Provide the (X, Y) coordinate of the cell's center where the given text is located.  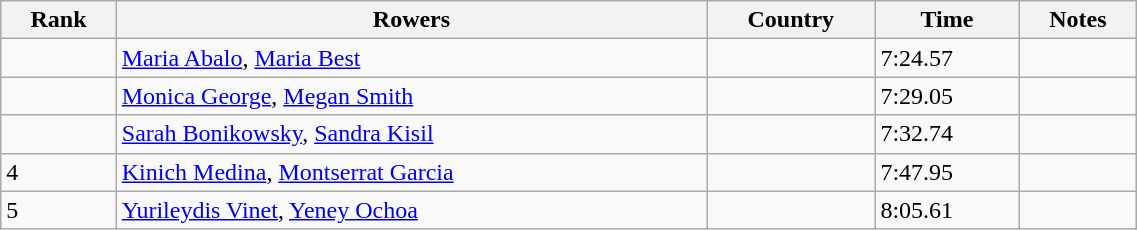
Time (947, 20)
Notes (1078, 20)
7:32.74 (947, 134)
5 (59, 210)
Country (791, 20)
Kinich Medina, Montserrat Garcia (411, 172)
7:24.57 (947, 58)
4 (59, 172)
Rank (59, 20)
Rowers (411, 20)
Monica George, Megan Smith (411, 96)
Maria Abalo, Maria Best (411, 58)
Sarah Bonikowsky, Sandra Kisil (411, 134)
7:29.05 (947, 96)
7:47.95 (947, 172)
8:05.61 (947, 210)
Yurileydis Vinet, Yeney Ochoa (411, 210)
